Determine the (x, y) coordinate at the center of the cell enclosing the given text.  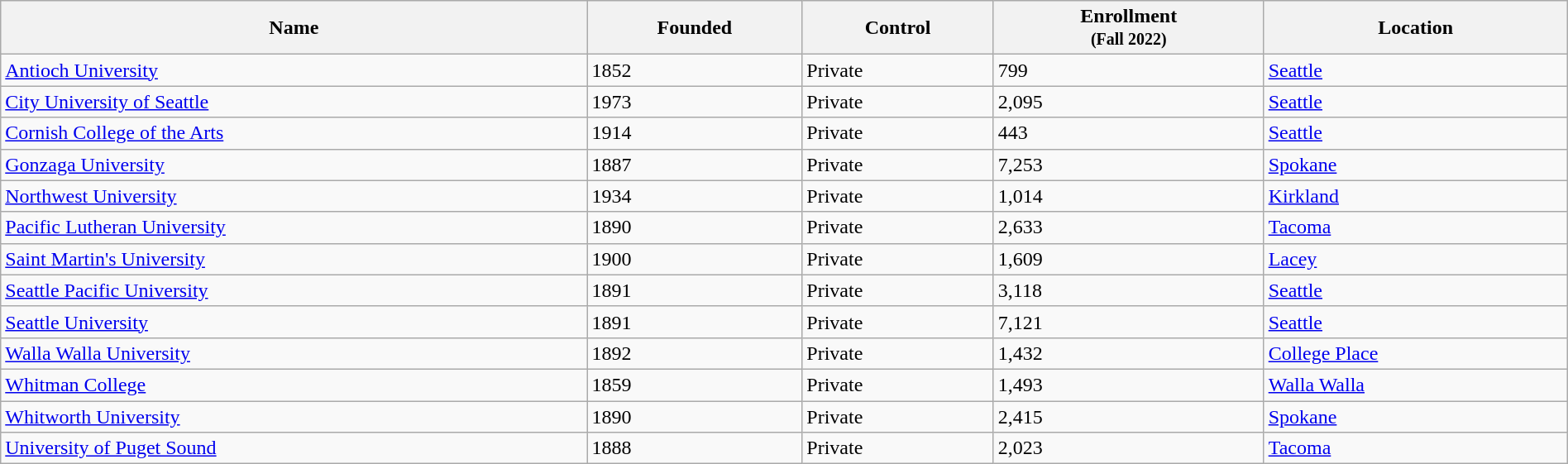
443 (1128, 133)
Northwest University (294, 196)
2,095 (1128, 102)
Antioch University (294, 70)
1887 (695, 165)
Whitman College (294, 385)
1852 (695, 70)
1888 (695, 448)
Whitworth University (294, 416)
Seattle Pacific University (294, 290)
Cornish College of the Arts (294, 133)
1892 (695, 353)
Kirkland (1416, 196)
City University of Seattle (294, 102)
Gonzaga University (294, 165)
Name (294, 28)
2,633 (1128, 227)
1,014 (1128, 196)
College Place (1416, 353)
Saint Martin's University (294, 259)
Control (898, 28)
Walla Walla (1416, 385)
1,493 (1128, 385)
1973 (695, 102)
2,415 (1128, 416)
Enrollment(Fall 2022) (1128, 28)
1914 (695, 133)
7,121 (1128, 322)
University of Puget Sound (294, 448)
Location (1416, 28)
1900 (695, 259)
Seattle University (294, 322)
3,118 (1128, 290)
1934 (695, 196)
Walla Walla University (294, 353)
1859 (695, 385)
2,023 (1128, 448)
7,253 (1128, 165)
Founded (695, 28)
799 (1128, 70)
Pacific Lutheran University (294, 227)
1,609 (1128, 259)
Lacey (1416, 259)
1,432 (1128, 353)
